Locate the cell with the specified text and output its [x, y] center coordinate. 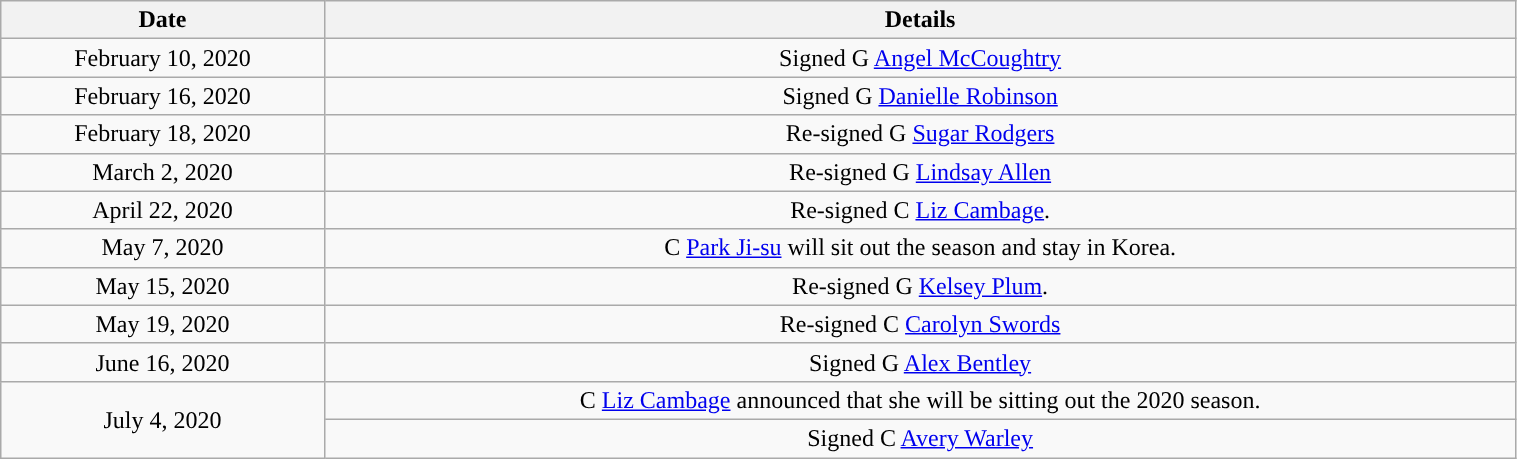
February 16, 2020 [162, 96]
May 15, 2020 [162, 286]
July 4, 2020 [162, 419]
Re-signed G Sugar Rodgers [920, 134]
February 10, 2020 [162, 58]
May 7, 2020 [162, 248]
Details [920, 20]
February 18, 2020 [162, 134]
May 19, 2020 [162, 324]
Re-signed G Lindsay Allen [920, 172]
June 16, 2020 [162, 362]
Signed G Angel McCoughtry [920, 58]
Signed G Danielle Robinson [920, 96]
Date [162, 20]
Re-signed C Liz Cambage. [920, 210]
Re-signed G Kelsey Plum. [920, 286]
C Liz Cambage announced that she will be sitting out the 2020 season. [920, 400]
Re-signed C Carolyn Swords [920, 324]
Signed C Avery Warley [920, 438]
April 22, 2020 [162, 210]
March 2, 2020 [162, 172]
Signed G Alex Bentley [920, 362]
C Park Ji-su will sit out the season and stay in Korea. [920, 248]
